Determine the [x, y] coordinate at the center of the cell enclosing the given text.  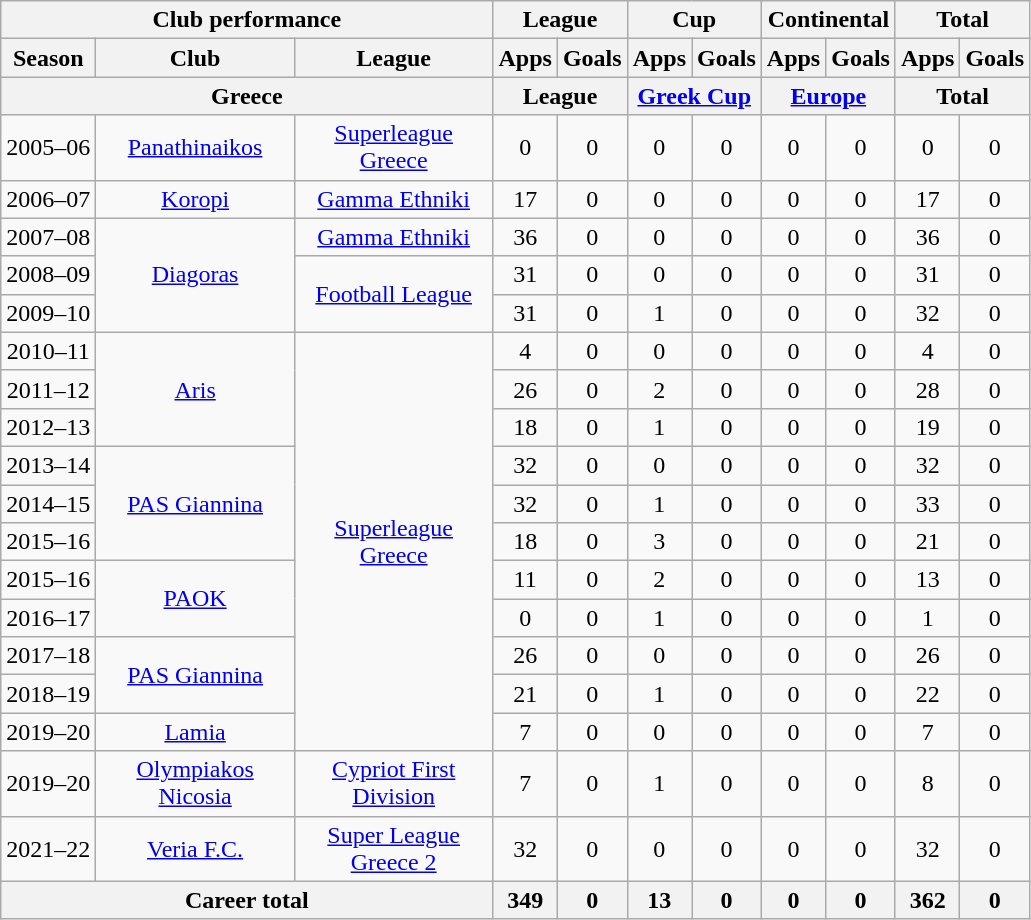
Career total [247, 900]
2018–19 [48, 694]
Season [48, 58]
Olympiakos Nicosia [196, 784]
2017–18 [48, 656]
19 [927, 427]
2009–10 [48, 313]
Europe [828, 96]
3 [659, 542]
2005–06 [48, 148]
2021–22 [48, 848]
11 [525, 580]
Diagoras [196, 275]
Greece [247, 96]
Super League Greece 2 [394, 848]
2012–13 [48, 427]
Greek Cup [694, 96]
Football League [394, 294]
33 [927, 503]
2010–11 [48, 351]
2016–17 [48, 618]
2007–08 [48, 237]
2006–07 [48, 199]
Club performance [247, 20]
22 [927, 694]
Aris [196, 389]
Koropi [196, 199]
Panathinaikos [196, 148]
2011–12 [48, 389]
8 [927, 784]
Club [196, 58]
Veria F.C. [196, 848]
Cypriot First Division [394, 784]
349 [525, 900]
28 [927, 389]
Continental [828, 20]
362 [927, 900]
2013–14 [48, 465]
Cup [694, 20]
2008–09 [48, 275]
PAOK [196, 599]
Lamia [196, 732]
2014–15 [48, 503]
